For the text-containing cell, return its midpoint in (X, Y) coordinate format. 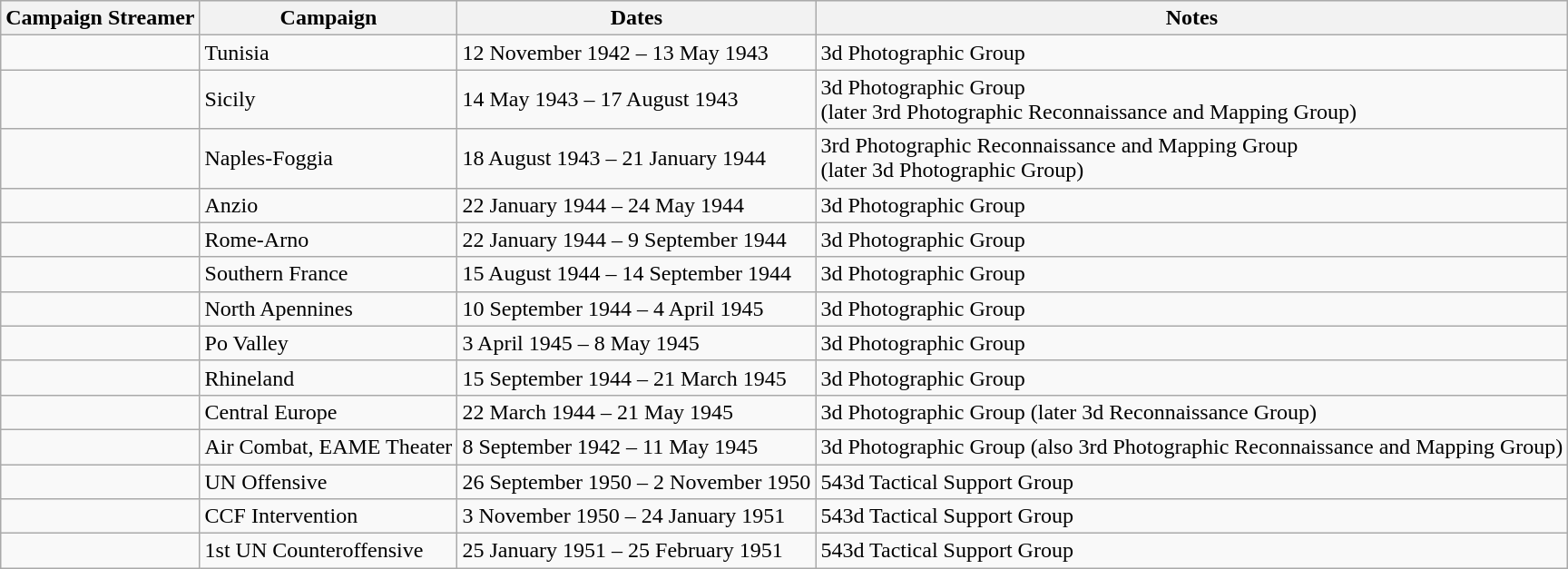
Naples-Foggia (328, 158)
Central Europe (328, 412)
26 September 1950 – 2 November 1950 (637, 482)
8 September 1942 – 11 May 1945 (637, 446)
22 March 1944 – 21 May 1945 (637, 412)
3d Photographic Group (later 3d Reconnaissance Group) (1192, 412)
Campaign (328, 18)
22 January 1944 – 9 September 1944 (637, 240)
3 April 1945 – 8 May 1945 (637, 343)
3d Photographic Group (later 3rd Photographic Reconnaissance and Mapping Group) (1192, 100)
Campaign Streamer (100, 18)
Tunisia (328, 53)
Southern France (328, 274)
CCF Intervention (328, 516)
22 January 1944 – 24 May 1944 (637, 205)
UN Offensive (328, 482)
12 November 1942 – 13 May 1943 (637, 53)
15 August 1944 – 14 September 1944 (637, 274)
14 May 1943 – 17 August 1943 (637, 100)
Rhineland (328, 378)
1st UN Counteroffensive (328, 551)
Rome-Arno (328, 240)
18 August 1943 – 21 January 1944 (637, 158)
Air Combat, EAME Theater (328, 446)
Sicily (328, 100)
3d Photographic Group (also 3rd Photographic Reconnaissance and Mapping Group) (1192, 446)
Dates (637, 18)
10 September 1944 – 4 April 1945 (637, 309)
Po Valley (328, 343)
North Apennines (328, 309)
25 January 1951 – 25 February 1951 (637, 551)
Notes (1192, 18)
3rd Photographic Reconnaissance and Mapping Group (later 3d Photographic Group) (1192, 158)
15 September 1944 – 21 March 1945 (637, 378)
Anzio (328, 205)
3 November 1950 – 24 January 1951 (637, 516)
